For the text-containing cell, return its midpoint in (x, y) coordinate format. 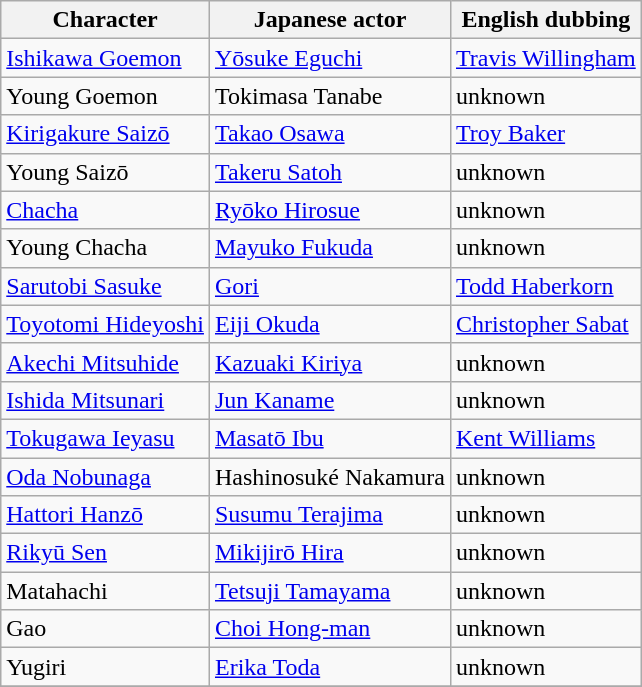
Young Goemon (106, 96)
Oda Nobunaga (106, 477)
Gori (330, 286)
Kirigakure Saizō (106, 134)
Tetsuji Tamayama (330, 591)
Young Saizō (106, 172)
Akechi Mitsuhide (106, 362)
Troy Baker (546, 134)
Japanese actor (330, 20)
English dubbing (546, 20)
Masatō Ibu (330, 438)
Kazuaki Kiriya (330, 362)
Tokugawa Ieyasu (106, 438)
Toyotomi Hideyoshi (106, 324)
Mikijirō Hira (330, 553)
Kent Williams (546, 438)
Jun Kaname (330, 400)
Chacha (106, 210)
Tokimasa Tanabe (330, 96)
Travis Willingham (546, 58)
Ishida Mitsunari (106, 400)
Susumu Terajima (330, 515)
Gao (106, 629)
Yōsuke Eguchi (330, 58)
Christopher Sabat (546, 324)
Choi Hong-man (330, 629)
Eiji Okuda (330, 324)
Takao Osawa (330, 134)
Rikyū Sen (106, 553)
Hattori Hanzō (106, 515)
Todd Haberkorn (546, 286)
Sarutobi Sasuke (106, 286)
Ishikawa Goemon (106, 58)
Mayuko Fukuda (330, 248)
Hashinosuké Nakamura (330, 477)
Takeru Satoh (330, 172)
Erika Toda (330, 667)
Ryōko Hirosue (330, 210)
Yugiri (106, 667)
Young Chacha (106, 248)
Character (106, 20)
Matahachi (106, 591)
